Detect which cell encompasses the target text, then output its (X, Y) center coordinate. 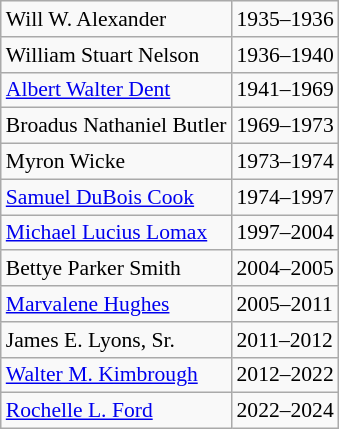
Marvalene Hughes (116, 304)
Walter M. Kimbrough (116, 375)
2022–2024 (284, 411)
1935–1936 (284, 19)
Will W. Alexander (116, 19)
Samuel DuBois Cook (116, 197)
1973–1974 (284, 162)
2005–2011 (284, 304)
Myron Wicke (116, 162)
2012–2022 (284, 375)
2004–2005 (284, 269)
1969–1973 (284, 126)
1936–1940 (284, 55)
1941–1969 (284, 90)
William Stuart Nelson (116, 55)
James E. Lyons, Sr. (116, 340)
Bettye Parker Smith (116, 269)
Albert Walter Dent (116, 90)
Michael Lucius Lomax (116, 233)
1997–2004 (284, 233)
2011–2012 (284, 340)
Broadus Nathaniel Butler (116, 126)
1974–1997 (284, 197)
Rochelle L. Ford (116, 411)
